Detect which cell encompasses the target text, then output its [X, Y] center coordinate. 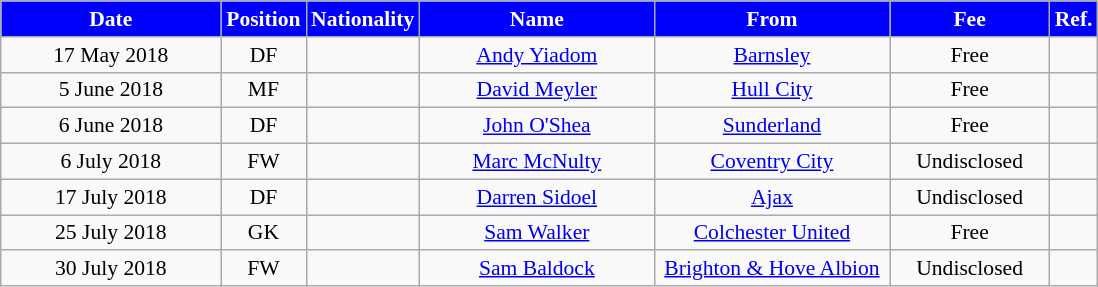
Sunderland [772, 126]
Sam Baldock [536, 269]
Date [111, 19]
Darren Sidoel [536, 197]
John O'Shea [536, 126]
Colchester United [772, 233]
Brighton & Hove Albion [772, 269]
Fee [970, 19]
Coventry City [772, 162]
17 May 2018 [111, 55]
Ajax [772, 197]
David Meyler [536, 90]
6 July 2018 [111, 162]
30 July 2018 [111, 269]
From [772, 19]
Ref. [1074, 19]
GK [264, 233]
Name [536, 19]
Barnsley [772, 55]
25 July 2018 [111, 233]
Marc McNulty [536, 162]
MF [264, 90]
Hull City [772, 90]
Andy Yiadom [536, 55]
Position [264, 19]
Sam Walker [536, 233]
17 July 2018 [111, 197]
Nationality [362, 19]
5 June 2018 [111, 90]
6 June 2018 [111, 126]
